Capture the cell that displays the provided text and extract its (x, y) central coordinate. 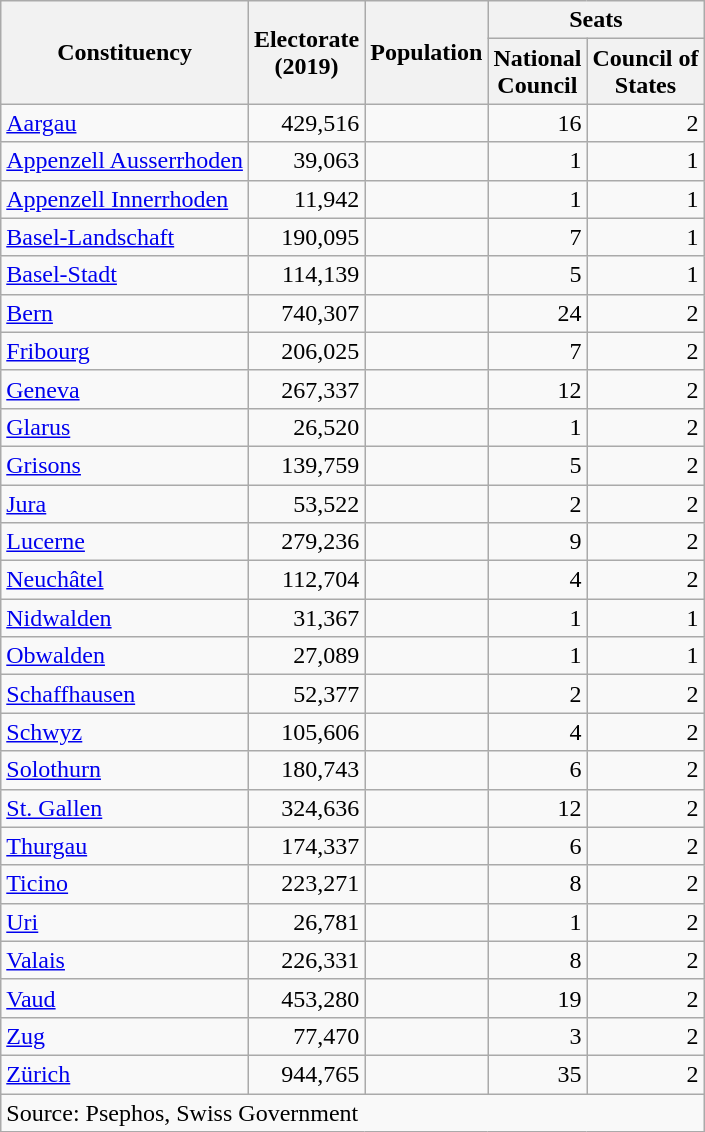
11,942 (306, 199)
267,337 (306, 389)
105,606 (306, 732)
Neuchâtel (125, 580)
Seats (596, 20)
26,520 (306, 427)
944,765 (306, 1074)
24 (538, 313)
180,743 (306, 770)
Council ofStates (646, 72)
206,025 (306, 351)
Geneva (125, 389)
Schaffhausen (125, 694)
Zug (125, 1036)
Electorate(2019) (306, 52)
453,280 (306, 998)
26,781 (306, 922)
Basel-Stadt (125, 275)
St. Gallen (125, 808)
114,139 (306, 275)
226,331 (306, 960)
Zürich (125, 1074)
Population (426, 52)
Source: Psephos, Swiss Government (352, 1113)
Grisons (125, 465)
Glarus (125, 427)
9 (538, 542)
Appenzell Innerrhoden (125, 199)
223,271 (306, 884)
Nidwalden (125, 618)
Schwyz (125, 732)
27,089 (306, 656)
Obwalden (125, 656)
53,522 (306, 503)
52,377 (306, 694)
Basel-Landschaft (125, 237)
Jura (125, 503)
Vaud (125, 998)
190,095 (306, 237)
3 (538, 1036)
31,367 (306, 618)
NationalCouncil (538, 72)
429,516 (306, 123)
Solothurn (125, 770)
740,307 (306, 313)
174,337 (306, 846)
Appenzell Ausserrhoden (125, 161)
Ticino (125, 884)
Valais (125, 960)
Constituency (125, 52)
Bern (125, 313)
Thurgau (125, 846)
Uri (125, 922)
39,063 (306, 161)
139,759 (306, 465)
19 (538, 998)
35 (538, 1074)
324,636 (306, 808)
Aargau (125, 123)
77,470 (306, 1036)
16 (538, 123)
Fribourg (125, 351)
279,236 (306, 542)
112,704 (306, 580)
Lucerne (125, 542)
